Provide the (x, y) coordinate of the cell's center where the given text is located.  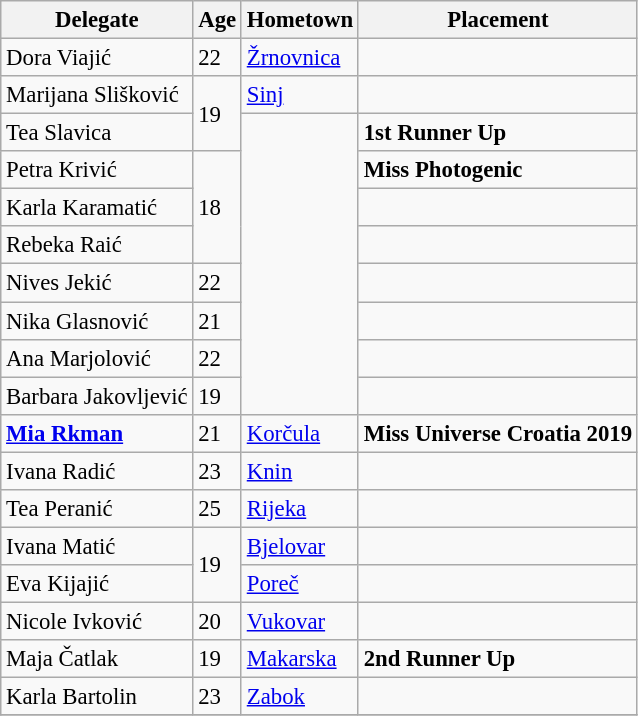
Ivana Radić (97, 471)
Mia Rkman (97, 433)
Miss Photogenic (498, 170)
Zabok (300, 697)
Miss Universe Croatia 2019 (498, 433)
Eva Kijajić (97, 584)
Barbara Jakovljević (97, 396)
Ana Marjolović (97, 358)
Karla Karamatić (97, 208)
20 (218, 621)
Tea Slavica (97, 133)
2nd Runner Up (498, 659)
Nives Jekić (97, 283)
Rijeka (300, 509)
Poreč (300, 584)
Placement (498, 20)
Nika Glasnović (97, 321)
Makarska (300, 659)
Age (218, 20)
Karla Bartolin (97, 697)
Delegate (97, 20)
Knin (300, 471)
Korčula (300, 433)
Tea Peranić (97, 509)
Bjelovar (300, 546)
Dora Viajić (97, 58)
Maja Čatlak (97, 659)
Žrnovnica (300, 58)
Sinj (300, 95)
25 (218, 509)
Petra Krivić (97, 170)
Nicole Ivković (97, 621)
Hometown (300, 20)
Rebeka Raić (97, 245)
Marijana Slišković (97, 95)
Vukovar (300, 621)
1st Runner Up (498, 133)
18 (218, 208)
Ivana Matić (97, 546)
